Search for the cell housing the specified text and yield its (x, y) center coordinate. 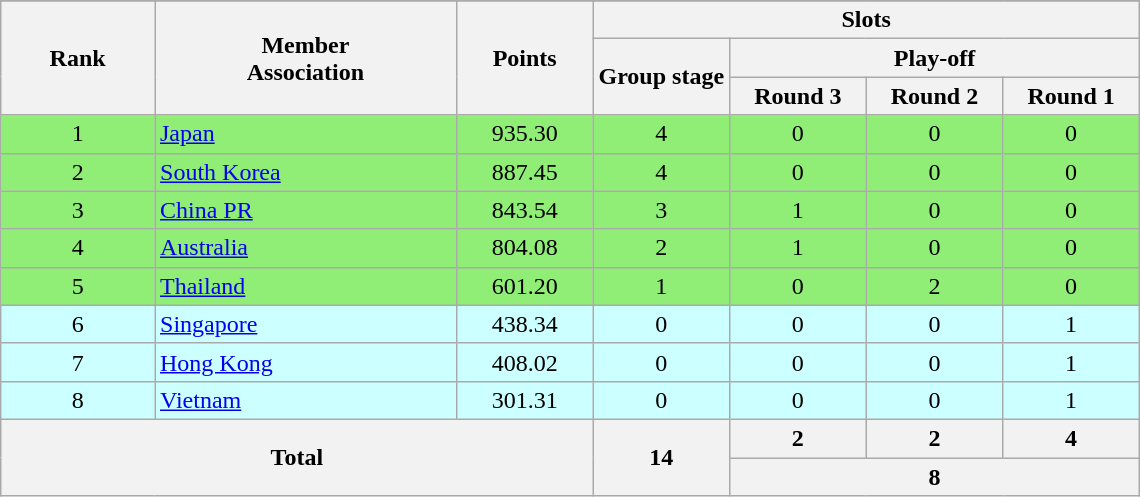
MemberAssociation (305, 58)
301.31 (524, 400)
Total (297, 457)
Play-off (935, 58)
China PR (305, 210)
Round 1 (1072, 96)
601.20 (524, 286)
804.08 (524, 248)
438.34 (524, 324)
Rank (78, 58)
Thailand (305, 286)
Vietnam (305, 400)
6 (78, 324)
Round 3 (798, 96)
Points (524, 58)
887.45 (524, 172)
14 (662, 457)
935.30 (524, 134)
Slots (866, 20)
Group stage (662, 77)
Japan (305, 134)
7 (78, 362)
Hong Kong (305, 362)
South Korea (305, 172)
5 (78, 286)
Singapore (305, 324)
408.02 (524, 362)
843.54 (524, 210)
Round 2 (934, 96)
Australia (305, 248)
